Search for the cell housing the specified text and yield its [x, y] center coordinate. 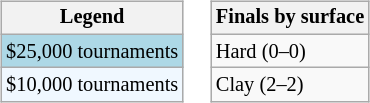
Finals by surface [290, 18]
Clay (2–2) [290, 85]
Legend [92, 18]
Hard (0–0) [290, 51]
$10,000 tournaments [92, 85]
$25,000 tournaments [92, 51]
